Output the (x, y) coordinate of the center of the cell containing the given text.  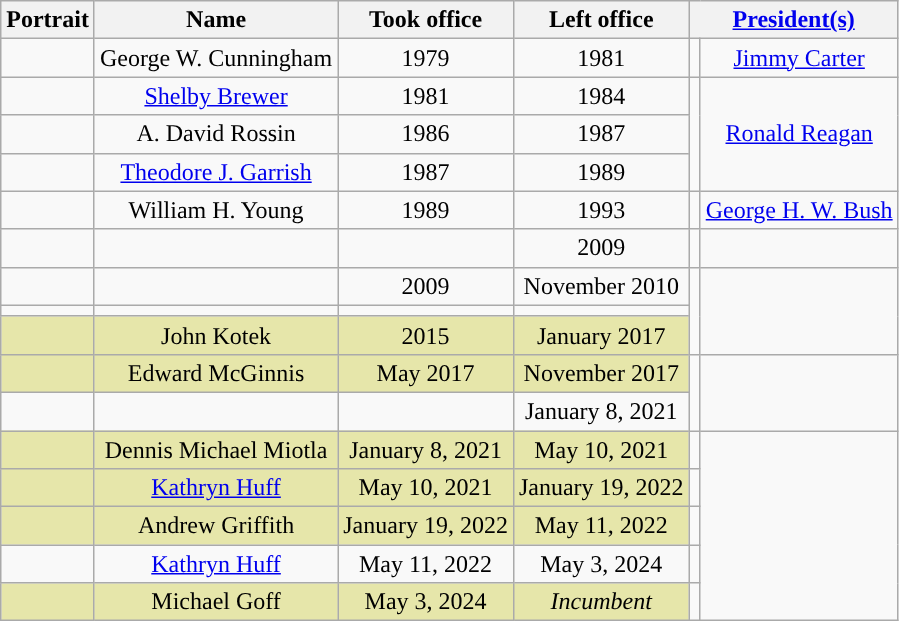
Dennis Michael Miotla (216, 449)
Name (216, 20)
Andrew Griffith (216, 526)
William H. Young (216, 210)
Incumbent (601, 602)
January 2017 (601, 335)
Ronald Reagan (799, 134)
1979 (426, 58)
November 2017 (601, 373)
Took office (426, 20)
George W. Cunningham (216, 58)
Shelby Brewer (216, 96)
1993 (601, 210)
A. David Rossin (216, 134)
Portrait (48, 20)
May 2017 (426, 373)
November 2010 (601, 286)
Michael Goff (216, 602)
Theodore J. Garrish (216, 172)
Edward McGinnis (216, 373)
2015 (426, 335)
1984 (601, 96)
1986 (426, 134)
President(s) (794, 20)
Jimmy Carter (799, 58)
John Kotek (216, 335)
George H. W. Bush (799, 210)
Left office (601, 20)
